Find where the given text appears and provide that cell's center as [x, y] coordinate. 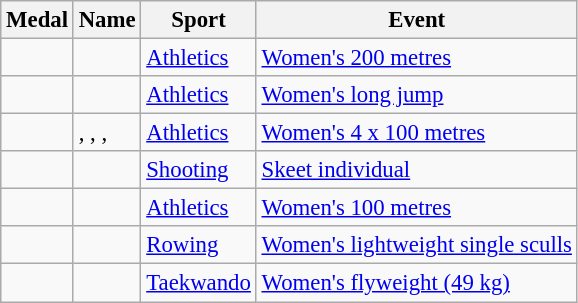
Name [107, 20]
Medal [38, 20]
Women's long jump [416, 95]
Women's 100 metres [416, 208]
Shooting [198, 170]
Women's lightweight single sculls [416, 245]
Skeet individual [416, 170]
Women's 200 metres [416, 58]
Women's flyweight (49 kg) [416, 283]
Event [416, 20]
Sport [198, 20]
Taekwando [198, 283]
, , , [107, 133]
Rowing [198, 245]
Women's 4 x 100 metres [416, 133]
